From the cell containing the given text, extract its center point as [X, Y] coordinate. 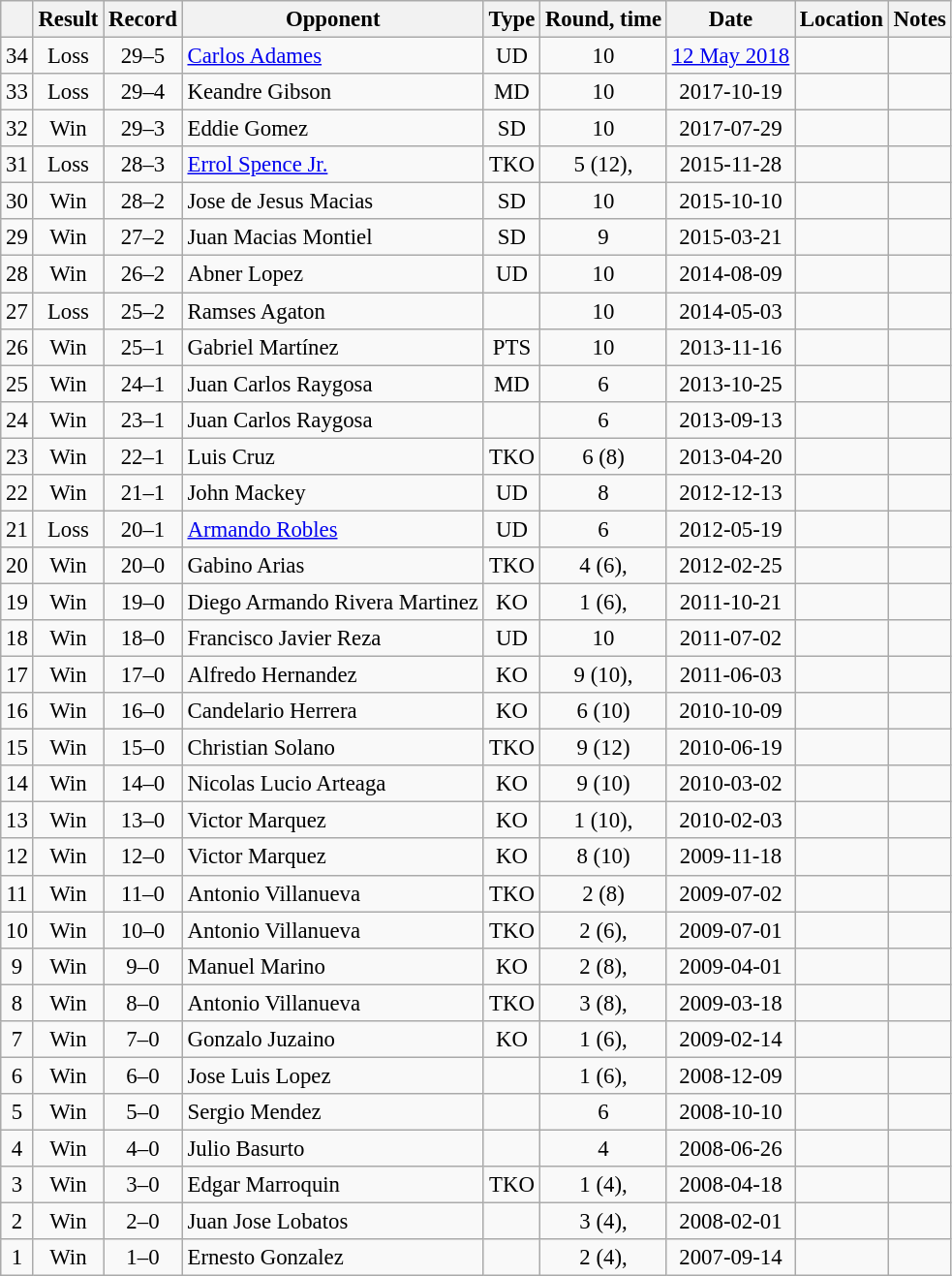
26 [17, 347]
Jose de Jesus Macias [333, 202]
3 [17, 1185]
15–0 [143, 748]
27 [17, 311]
2007-09-14 [730, 1258]
5 [17, 1112]
2009-11-18 [730, 857]
3 (4), [604, 1222]
2010-02-03 [730, 821]
2 (8) [604, 893]
2013-11-16 [730, 347]
12 [17, 857]
2012-02-25 [730, 566]
8 (10) [604, 857]
21 [17, 529]
1 [17, 1258]
Manuel Marino [333, 966]
Result [68, 19]
24 [17, 420]
23–1 [143, 420]
7 [17, 1040]
31 [17, 165]
29–5 [143, 56]
24–1 [143, 384]
2015-10-10 [730, 202]
4–0 [143, 1148]
Type [511, 19]
6 (8) [604, 456]
34 [17, 56]
2014-08-09 [730, 274]
10–0 [143, 930]
2010-10-09 [730, 711]
2011-10-21 [730, 602]
2009-07-01 [730, 930]
Armando Robles [333, 529]
28 [17, 274]
29 [17, 237]
Opponent [333, 19]
3 (8), [604, 1003]
2014-05-03 [730, 311]
Notes [920, 19]
15 [17, 748]
6–0 [143, 1075]
13–0 [143, 821]
2009-02-14 [730, 1040]
29–4 [143, 92]
6 (10) [604, 711]
Gabriel Martínez [333, 347]
26–2 [143, 274]
2–0 [143, 1222]
32 [17, 129]
14 [17, 784]
Ramses Agaton [333, 311]
Sergio Mendez [333, 1112]
22–1 [143, 456]
12 May 2018 [730, 56]
Date [730, 19]
9 (10), [604, 675]
PTS [511, 347]
2008-12-09 [730, 1075]
2009-03-18 [730, 1003]
28–2 [143, 202]
17–0 [143, 675]
2013-04-20 [730, 456]
Juan Macias Montiel [333, 237]
Abner Lopez [333, 274]
1 (10), [604, 821]
20–0 [143, 566]
18 [17, 638]
2015-03-21 [730, 237]
Eddie Gomez [333, 129]
1–0 [143, 1258]
John Mackey [333, 493]
5 (12), [604, 165]
14–0 [143, 784]
11 [17, 893]
11–0 [143, 893]
Juan Jose Lobatos [333, 1222]
2009-04-01 [730, 966]
2015-11-28 [730, 165]
25–2 [143, 311]
19 [17, 602]
23 [17, 456]
29–3 [143, 129]
2 [17, 1222]
25–1 [143, 347]
Jose Luis Lopez [333, 1075]
9 (12) [604, 748]
2010-03-02 [730, 784]
2010-06-19 [730, 748]
17 [17, 675]
2 (4), [604, 1258]
2008-04-18 [730, 1185]
Francisco Javier Reza [333, 638]
27–2 [143, 237]
Keandre Gibson [333, 92]
5–0 [143, 1112]
2008-10-10 [730, 1112]
2009-07-02 [730, 893]
8–0 [143, 1003]
Candelario Herrera [333, 711]
2017-10-19 [730, 92]
16 [17, 711]
Julio Basurto [333, 1148]
Carlos Adames [333, 56]
16–0 [143, 711]
2011-06-03 [730, 675]
21–1 [143, 493]
20 [17, 566]
Diego Armando Rivera Martinez [333, 602]
Luis Cruz [333, 456]
2012-05-19 [730, 529]
Nicolas Lucio Arteaga [333, 784]
2 (6), [604, 930]
33 [17, 92]
Round, time [604, 19]
9–0 [143, 966]
Errol Spence Jr. [333, 165]
2011-07-02 [730, 638]
2017-07-29 [730, 129]
7–0 [143, 1040]
Edgar Marroquin [333, 1185]
20–1 [143, 529]
Gabino Arias [333, 566]
Christian Solano [333, 748]
2008-06-26 [730, 1148]
30 [17, 202]
18–0 [143, 638]
25 [17, 384]
Record [143, 19]
2013-10-25 [730, 384]
Gonzalo Juzaino [333, 1040]
12–0 [143, 857]
2 (8), [604, 966]
Alfredo Hernandez [333, 675]
2013-09-13 [730, 420]
3–0 [143, 1185]
1 (4), [604, 1185]
4 (6), [604, 566]
2012-12-13 [730, 493]
2008-02-01 [730, 1222]
28–3 [143, 165]
13 [17, 821]
9 (10) [604, 784]
Ernesto Gonzalez [333, 1258]
Location [843, 19]
19–0 [143, 602]
22 [17, 493]
